Identify which cell holds the provided text, then report its [X, Y] central coordinate. 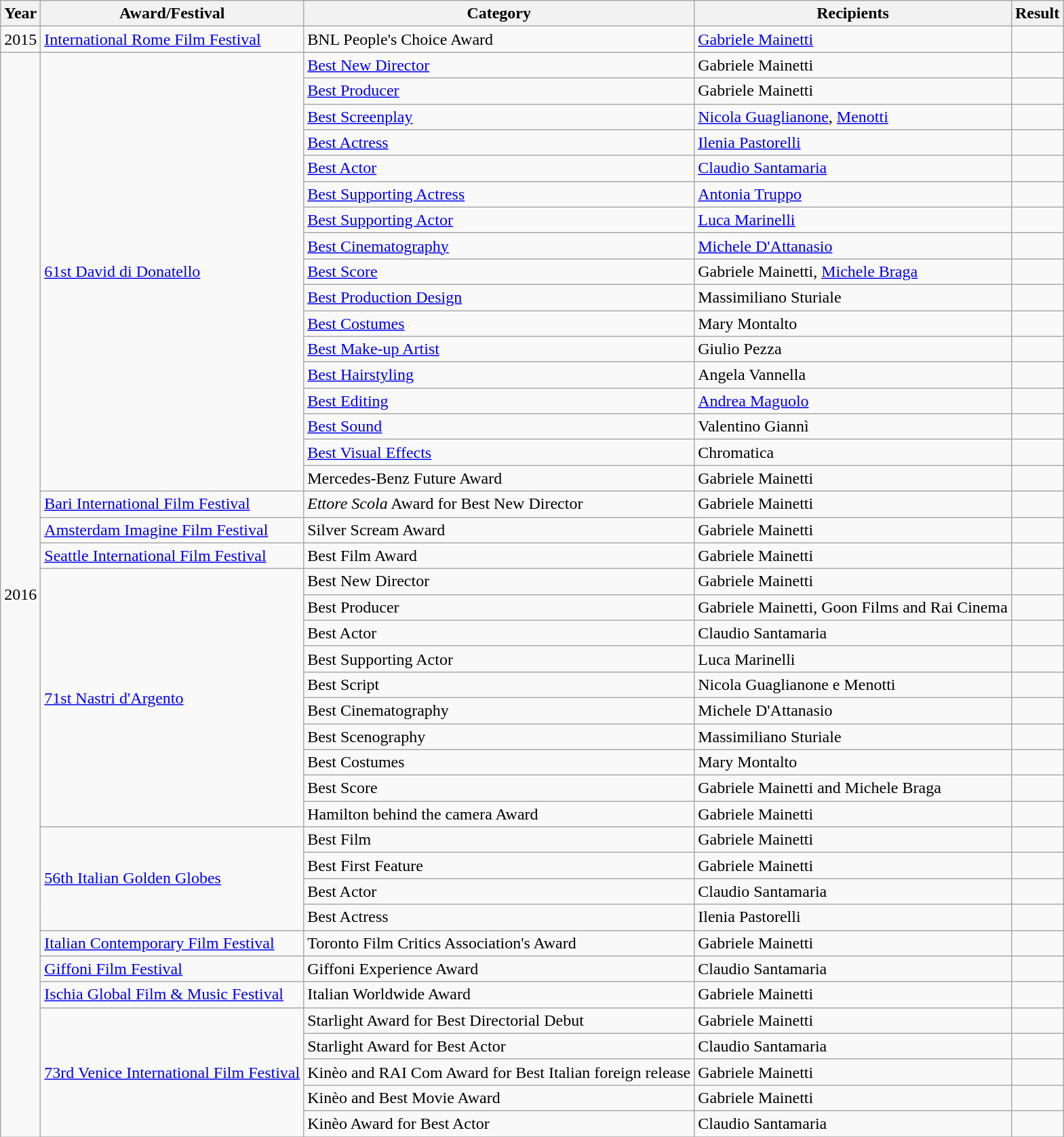
Andrea Maguolo [853, 401]
Kinèo Award for Best Actor [499, 1123]
Italian Contemporary Film Festival [172, 943]
Best Make-up Artist [499, 349]
Antonia Truppo [853, 194]
2016 [20, 594]
Best Production Design [499, 297]
Best Supporting Actress [499, 194]
Seattle International Film Festival [172, 556]
Best Visual Effects [499, 452]
Best Film [499, 840]
BNL People's Choice Award [499, 39]
Ischia Global Film & Music Festival [172, 995]
Amsterdam Imagine Film Festival [172, 530]
Best Sound [499, 427]
Angela Vannella [853, 375]
Nicola Guaglianone, Menotti [853, 117]
Best Screenplay [499, 117]
Category [499, 14]
Best Film Award [499, 556]
Best Hairstyling [499, 375]
61st David di Donatello [172, 271]
Gabriele Mainetti, Michele Braga [853, 271]
73rd Venice International Film Festival [172, 1072]
Award/Festival [172, 14]
Best Editing [499, 401]
Best Script [499, 685]
71st Nastri d'Argento [172, 697]
Giffoni Experience Award [499, 969]
Gabriele Mainetti and Michele Braga [853, 788]
Recipients [853, 14]
Starlight Award for Best Directorial Debut [499, 1020]
Italian Worldwide Award [499, 995]
Kinèo and Best Movie Award [499, 1098]
Ettore Scola Award for Best New Director [499, 504]
Mercedes-Benz Future Award [499, 478]
International Rome Film Festival [172, 39]
Result [1037, 14]
Bari International Film Festival [172, 504]
Best Scenography [499, 736]
2015 [20, 39]
Year [20, 14]
Nicola Guaglianone e Menotti [853, 685]
56th Italian Golden Globes [172, 879]
Starlight Award for Best Actor [499, 1046]
Valentino Giannì [853, 427]
Chromatica [853, 452]
Silver Scream Award [499, 530]
Giulio Pezza [853, 349]
Gabriele Mainetti, Goon Films and Rai Cinema [853, 607]
Toronto Film Critics Association's Award [499, 943]
Best First Feature [499, 866]
Hamilton behind the camera Award [499, 814]
Giffoni Film Festival [172, 969]
Kinèo and RAI Com Award for Best Italian foreign release [499, 1072]
